Find where the given text appears and provide that cell's center as (X, Y) coordinate. 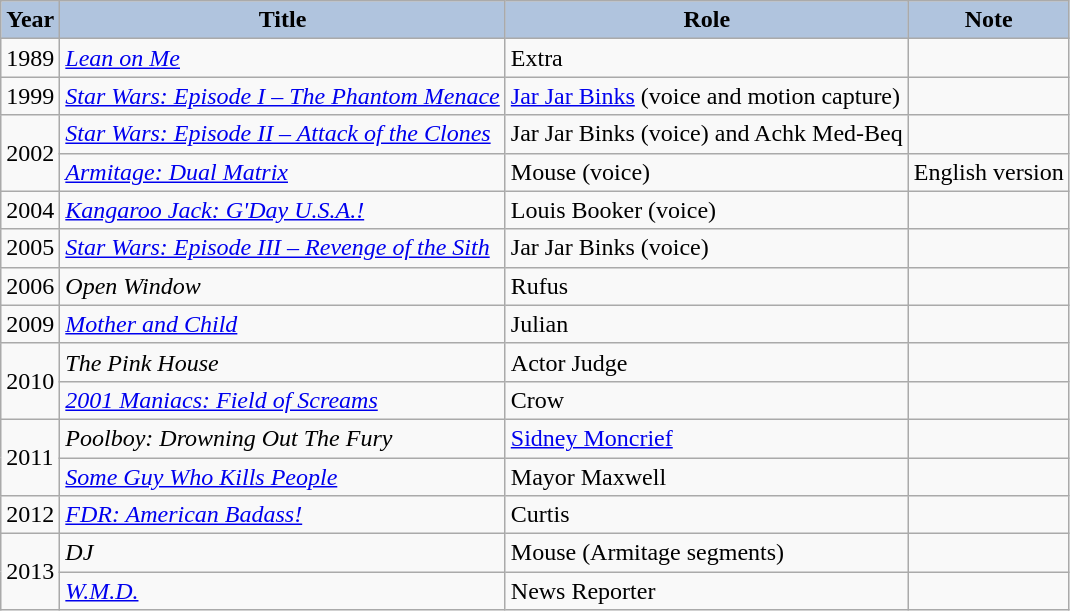
Note (988, 20)
2012 (30, 515)
Star Wars: Episode II – Attack of the Clones (282, 134)
Jar Jar Binks (voice and motion capture) (706, 96)
Kangaroo Jack: G'Day U.S.A.! (282, 210)
Lean on Me (282, 58)
Year (30, 20)
Star Wars: Episode I – The Phantom Menace (282, 96)
English version (988, 172)
2005 (30, 248)
Title (282, 20)
Julian (706, 324)
2001 Maniacs: Field of Screams (282, 400)
Poolboy: Drowning Out The Fury (282, 438)
2010 (30, 381)
Jar Jar Binks (voice) and Achk Med-Beq (706, 134)
Actor Judge (706, 362)
Curtis (706, 515)
2004 (30, 210)
Extra (706, 58)
The Pink House (282, 362)
W.M.D. (282, 591)
FDR: American Badass! (282, 515)
2011 (30, 457)
Louis Booker (voice) (706, 210)
Jar Jar Binks (voice) (706, 248)
Mother and Child (282, 324)
DJ (282, 553)
Star Wars: Episode III – Revenge of the Sith (282, 248)
News Reporter (706, 591)
Mouse (voice) (706, 172)
Mouse (Armitage segments) (706, 553)
Open Window (282, 286)
2009 (30, 324)
2013 (30, 572)
1989 (30, 58)
Role (706, 20)
1999 (30, 96)
Some Guy Who Kills People (282, 477)
Mayor Maxwell (706, 477)
Crow (706, 400)
Sidney Moncrief (706, 438)
Armitage: Dual Matrix (282, 172)
2006 (30, 286)
2002 (30, 153)
Rufus (706, 286)
